Find where the given text appears and provide that cell's center as (X, Y) coordinate. 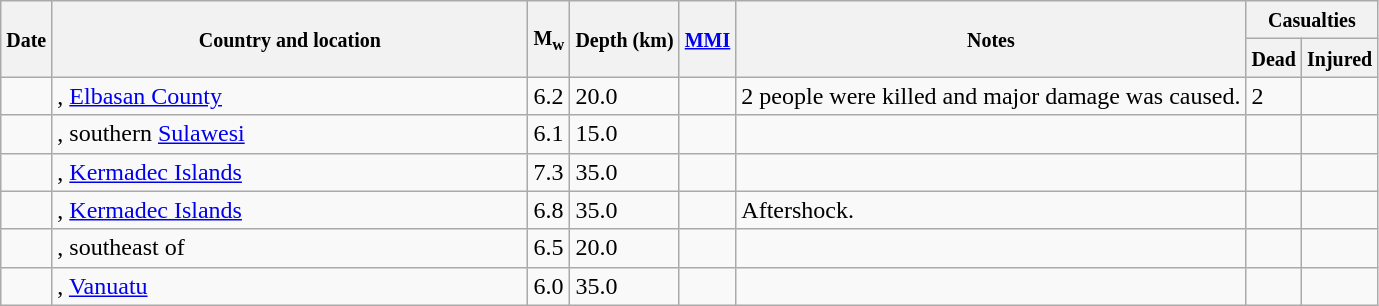
, Vanuatu (290, 286)
2 people were killed and major damage was caused. (991, 96)
7.3 (549, 172)
6.2 (549, 96)
15.0 (624, 134)
Injured (1340, 58)
Aftershock. (991, 210)
6.1 (549, 134)
6.5 (549, 248)
Date (26, 39)
, southeast of (290, 248)
MMI (708, 39)
Casualties (1312, 20)
Country and location (290, 39)
2 (1274, 96)
6.0 (549, 286)
Notes (991, 39)
, southern Sulawesi (290, 134)
6.8 (549, 210)
Mw (549, 39)
, Elbasan County (290, 96)
Dead (1274, 58)
Depth (km) (624, 39)
